Locate the cell with the specified text and output its (X, Y) center coordinate. 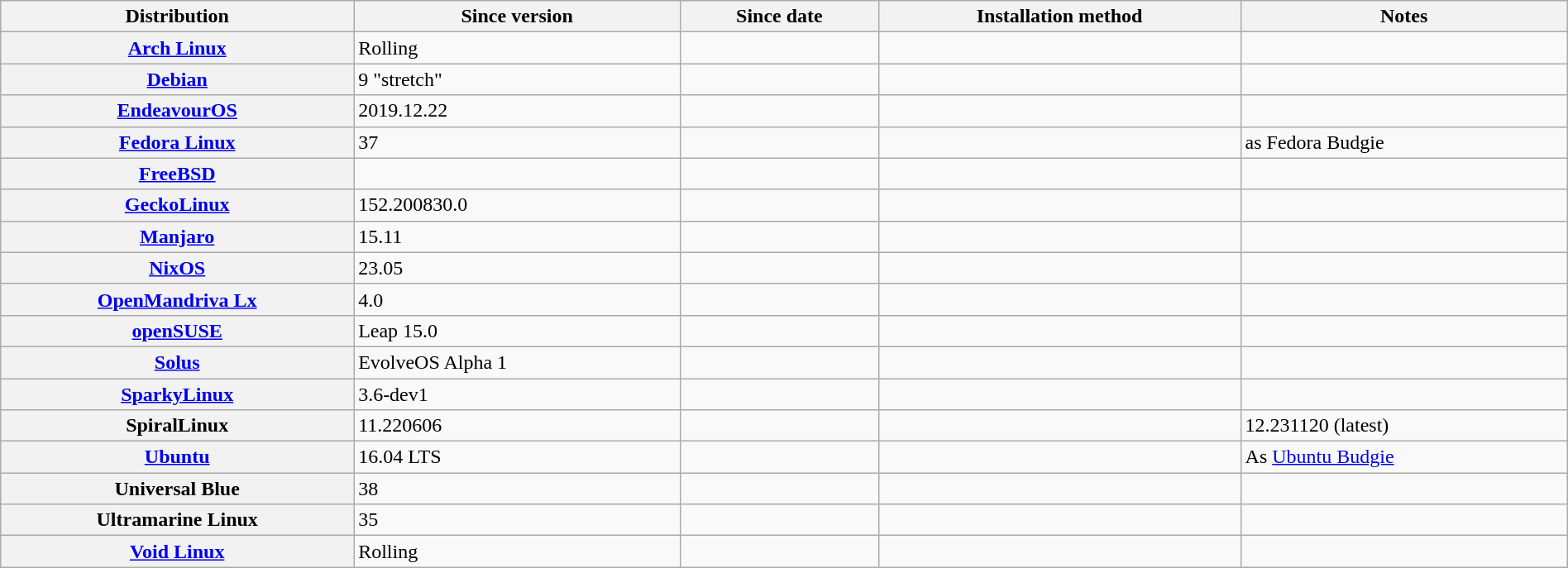
Ultramarine Linux (177, 520)
38 (518, 489)
Since date (779, 17)
Leap 15.0 (518, 331)
SparkyLinux (177, 394)
Installation method (1059, 17)
Distribution (177, 17)
37 (518, 142)
as Fedora Budgie (1404, 142)
23.05 (518, 268)
Fedora Linux (177, 142)
FreeBSD (177, 174)
16.04 LTS (518, 457)
As Ubuntu Budgie (1404, 457)
SpiralLinux (177, 426)
15.11 (518, 236)
Since version (518, 17)
EndeavourOS (177, 111)
Notes (1404, 17)
openSUSE (177, 331)
Solus (177, 362)
9 "stretch" (518, 79)
152.200830.0 (518, 205)
NixOS (177, 268)
Manjaro (177, 236)
4.0 (518, 299)
Debian (177, 79)
OpenMandriva Lx (177, 299)
Void Linux (177, 551)
EvolveOS Alpha 1 (518, 362)
11.220606 (518, 426)
2019.12.22 (518, 111)
12.231120 (latest) (1404, 426)
Universal Blue (177, 489)
3.6-dev1 (518, 394)
Arch Linux (177, 48)
35 (518, 520)
GeckoLinux (177, 205)
Ubuntu (177, 457)
